Provide the (x, y) coordinate of the cell's center where the given text is located.  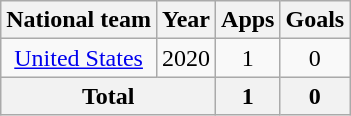
Year (186, 20)
Apps (248, 20)
United States (79, 58)
2020 (186, 58)
National team (79, 20)
Total (108, 96)
Goals (315, 20)
